Return (X, Y) of the center of cell containing provided text 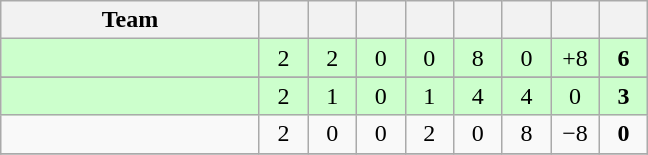
6 (624, 58)
3 (624, 96)
Team (130, 20)
−8 (576, 134)
+8 (576, 58)
